Identify which cell holds the provided text, then report its [X, Y] central coordinate. 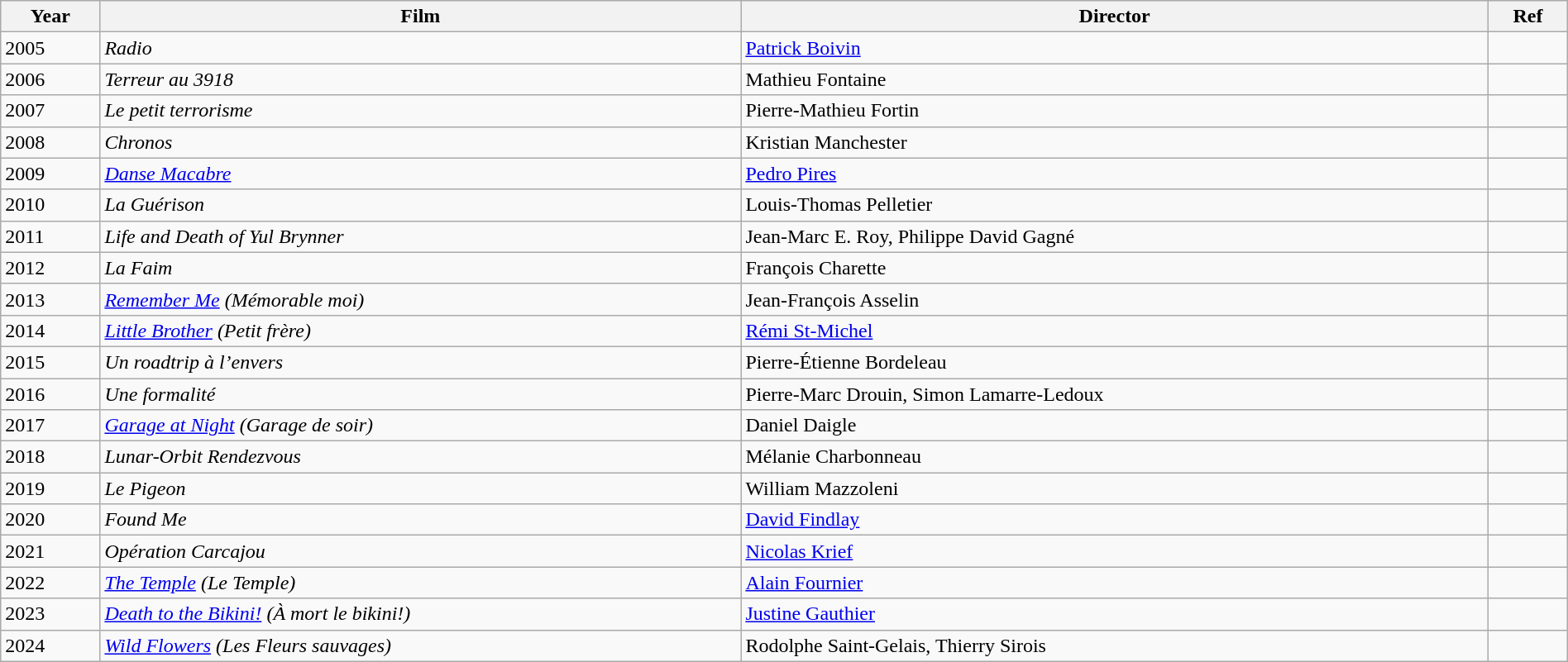
Radio [420, 48]
François Charette [1115, 268]
Mathieu Fontaine [1115, 79]
2008 [50, 142]
2006 [50, 79]
Patrick Boivin [1115, 48]
Film [420, 17]
2022 [50, 583]
2021 [50, 551]
David Findlay [1115, 520]
Jean-François Asselin [1115, 299]
2007 [50, 111]
Ref [1528, 17]
Alain Fournier [1115, 583]
Pedro Pires [1115, 174]
2005 [50, 48]
2011 [50, 236]
Chronos [420, 142]
Opération Carcajou [420, 551]
Le petit terrorisme [420, 111]
Remember Me (Mémorable moi) [420, 299]
2020 [50, 520]
2014 [50, 331]
Terreur au 3918 [420, 79]
2019 [50, 488]
2012 [50, 268]
Louis-Thomas Pelletier [1115, 205]
2015 [50, 362]
Pierre-Mathieu Fortin [1115, 111]
Garage at Night (Garage de soir) [420, 426]
2009 [50, 174]
Une formalité [420, 394]
2010 [50, 205]
Wild Flowers (Les Fleurs sauvages) [420, 645]
William Mazzoleni [1115, 488]
2023 [50, 614]
2017 [50, 426]
2013 [50, 299]
Mélanie Charbonneau [1115, 457]
La Guérison [420, 205]
Un roadtrip à l’envers [420, 362]
The Temple (Le Temple) [420, 583]
Pierre-Étienne Bordeleau [1115, 362]
Pierre-Marc Drouin, Simon Lamarre-Ledoux [1115, 394]
Justine Gauthier [1115, 614]
Nicolas Krief [1115, 551]
Lunar-Orbit Rendezvous [420, 457]
2024 [50, 645]
Kristian Manchester [1115, 142]
Year [50, 17]
Death to the Bikini! (À mort le bikini!) [420, 614]
Daniel Daigle [1115, 426]
Found Me [420, 520]
Jean-Marc E. Roy, Philippe David Gagné [1115, 236]
Life and Death of Yul Brynner [420, 236]
Little Brother (Petit frère) [420, 331]
2016 [50, 394]
2018 [50, 457]
Danse Macabre [420, 174]
Le Pigeon [420, 488]
Rodolphe Saint-Gelais, Thierry Sirois [1115, 645]
Director [1115, 17]
La Faim [420, 268]
Rémi St-Michel [1115, 331]
